Pinpoint the cell where the given text exists, returning its (X, Y) midpoint coordinate. 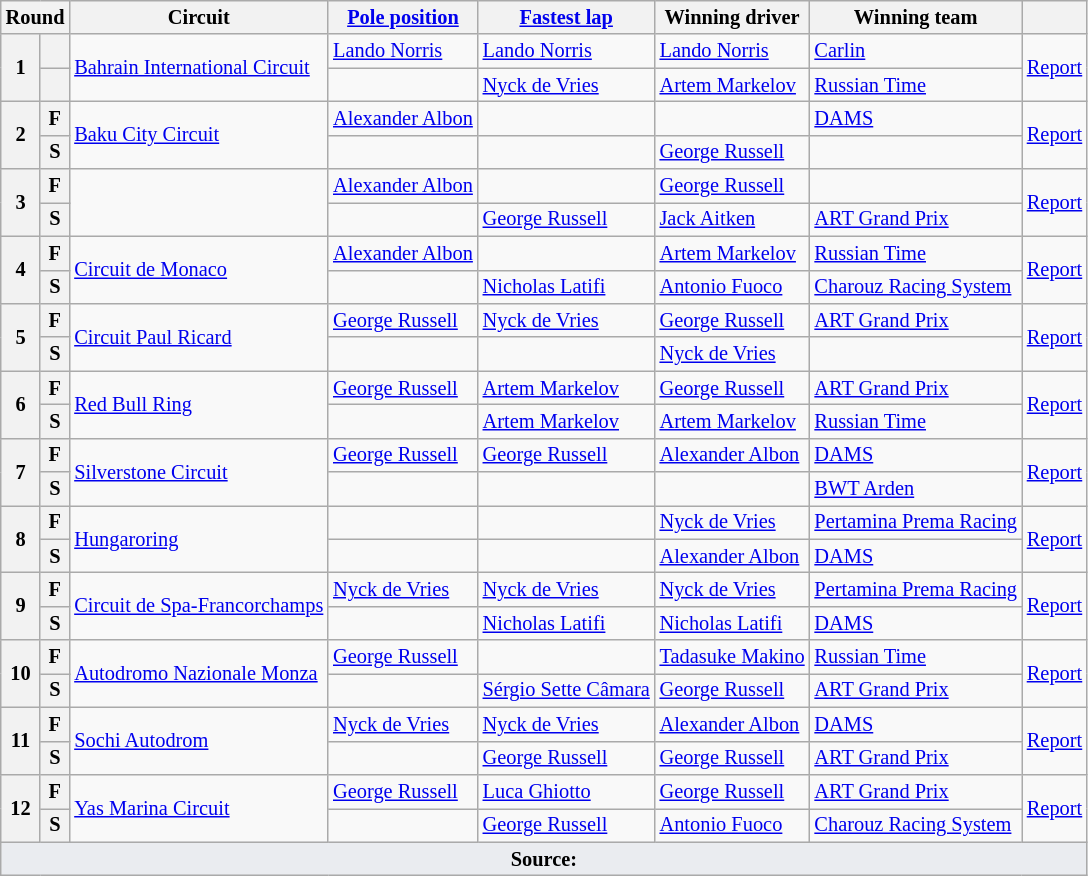
Pole position (403, 17)
Jack Aitken (732, 219)
3 (20, 202)
10 (20, 674)
8 (20, 538)
Winning driver (732, 17)
Sérgio Sette Câmara (566, 690)
Circuit de Spa-Francorchamps (198, 606)
1 (20, 68)
Round (36, 17)
5 (20, 336)
Circuit (198, 17)
7 (20, 472)
Luca Ghiotto (566, 791)
Sochi Autodrom (198, 740)
Circuit de Monaco (198, 270)
11 (20, 740)
Winning team (916, 17)
Circuit Paul Ricard (198, 336)
Tadasuke Makino (732, 657)
Silverstone Circuit (198, 472)
BWT Arden (916, 489)
Yas Marina Circuit (198, 808)
Autodromo Nazionale Monza (198, 674)
12 (20, 808)
Hungaroring (198, 538)
9 (20, 606)
Red Bull Ring (198, 404)
Bahrain International Circuit (198, 68)
Carlin (916, 51)
Baku City Circuit (198, 134)
Source: (544, 859)
4 (20, 270)
2 (20, 134)
6 (20, 404)
Fastest lap (566, 17)
